For the text-containing cell, return its midpoint in (X, Y) coordinate format. 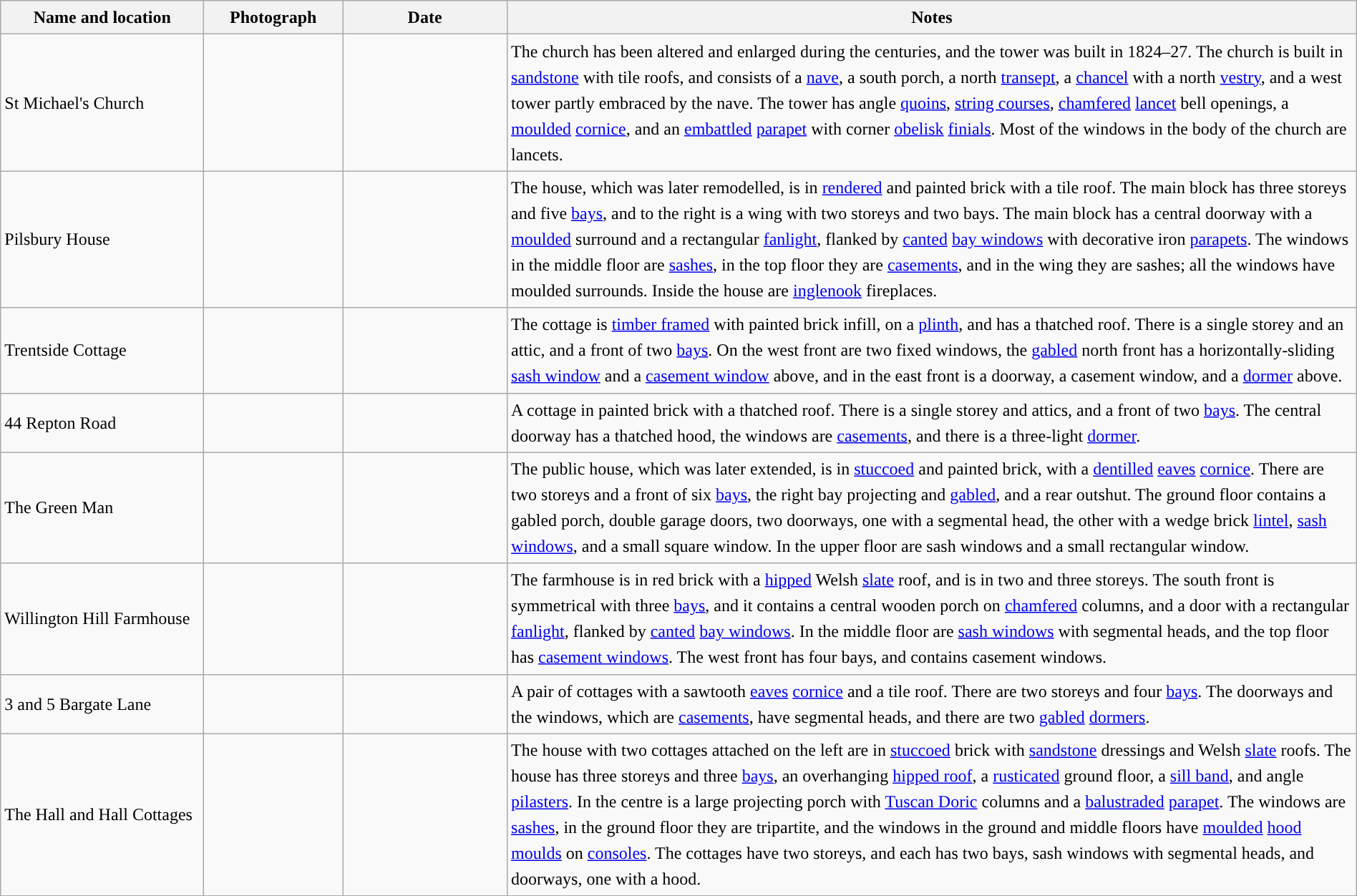
3 and 5 Bargate Lane (102, 704)
Photograph (273, 17)
St Michael's Church (102, 103)
Notes (932, 17)
Trentside Cottage (102, 351)
Pilsbury House (102, 239)
Willington Hill Farmhouse (102, 618)
44 Repton Road (102, 422)
The Hall and Hall Cottages (102, 814)
The Green Man (102, 508)
Date (425, 17)
Name and location (102, 17)
